Scan for the cell matching the given text and deliver its (x, y) coordinate at center. 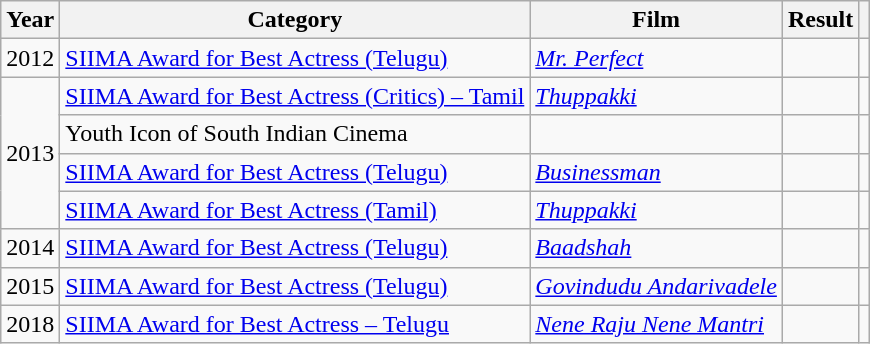
2018 (30, 324)
Year (30, 20)
Businessman (656, 172)
SIIMA Award for Best Actress (Tamil) (295, 210)
2014 (30, 248)
Film (656, 20)
Nene Raju Nene Mantri (656, 324)
Mr. Perfect (656, 58)
Category (295, 20)
2015 (30, 286)
Youth Icon of South Indian Cinema (295, 134)
Baadshah (656, 248)
Govindudu Andarivadele (656, 286)
2013 (30, 153)
SIIMA Award for Best Actress – Telugu (295, 324)
Result (820, 20)
SIIMA Award for Best Actress (Critics) – Tamil (295, 96)
2012 (30, 58)
